Return the [X, Y] coordinate for the center point of the cell that contains the specified text.  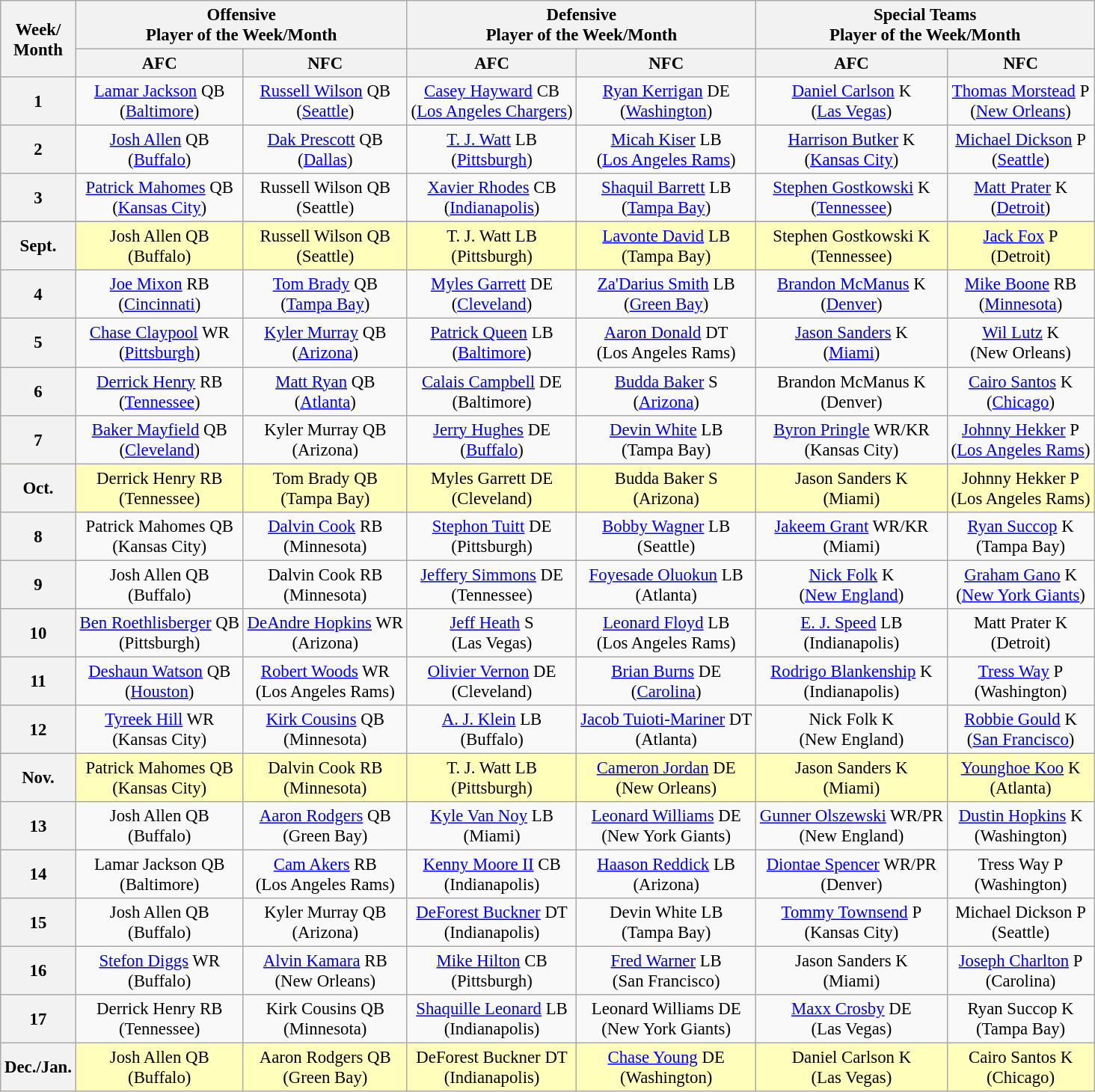
OffensivePlayer of the Week/Month [241, 25]
DefensivePlayer of the Week/Month [581, 25]
17 [38, 1019]
Alvin Kamara RB(New Orleans) [325, 971]
Casey Hayward CB(Los Angeles Chargers) [492, 102]
Calais Campbell DE(Baltimore) [492, 392]
Chase Claypool WR(Pittsburgh) [159, 343]
3 [38, 197]
Kyle Van Noy LB(Miami) [492, 826]
Foyesade Oluokun LB(Atlanta) [666, 585]
DeAndre Hopkins WR(Arizona) [325, 633]
Nov. [38, 778]
Aaron Donald DT(Los Angeles Rams) [666, 343]
8 [38, 536]
Rodrigo Blankenship K(Indianapolis) [852, 681]
Fred Warner LB(San Francisco) [666, 971]
Patrick Queen LB(Baltimore) [492, 343]
A. J. Klein LB(Buffalo) [492, 730]
Ryan Kerrigan DE(Washington) [666, 102]
Jeff Heath S(Las Vegas) [492, 633]
Jakeem Grant WR/KR(Miami) [852, 536]
6 [38, 392]
9 [38, 585]
Tommy Townsend P(Kansas City) [852, 923]
E. J. Speed LB(Indianapolis) [852, 633]
Joe Mixon RB(Cincinnati) [159, 295]
Joseph Charlton P(Carolina) [1020, 971]
11 [38, 681]
Haason Reddick LB(Arizona) [666, 875]
Shaquil Barrett LB(Tampa Bay) [666, 197]
7 [38, 440]
Shaquille Leonard LB(Indianapolis) [492, 1019]
1 [38, 102]
Tyreek Hill WR(Kansas City) [159, 730]
Michael Dickson P (Seattle) [1020, 150]
Stephon Tuitt DE(Pittsburgh) [492, 536]
Jeffery Simmons DE(Tennessee) [492, 585]
Olivier Vernon DE(Cleveland) [492, 681]
Robbie Gould K(San Francisco) [1020, 730]
Stefon Diggs WR(Buffalo) [159, 971]
Za'Darius Smith LB(Green Bay) [666, 295]
10 [38, 633]
Dustin Hopkins K(Washington) [1020, 826]
Ben Roethlisberger QB(Pittsburgh) [159, 633]
Chase Young DE(Washington) [666, 1068]
Bobby Wagner LB(Seattle) [666, 536]
Mike Boone RB(Minnesota) [1020, 295]
Mike Hilton CB(Pittsburgh) [492, 971]
Dak Prescott QB(Dallas) [325, 150]
2 [38, 150]
Maxx Crosby DE(Las Vegas) [852, 1019]
Robert Woods WR(Los Angeles Rams) [325, 681]
14 [38, 875]
Special TeamsPlayer of the Week/Month [925, 25]
Thomas Morstead P(New Orleans) [1020, 102]
Wil Lutz K(New Orleans) [1020, 343]
Younghoe Koo K(Atlanta) [1020, 778]
12 [38, 730]
Week/Month [38, 39]
13 [38, 826]
Oct. [38, 488]
Byron Pringle WR/KR(Kansas City) [852, 440]
Xavier Rhodes CB(Indianapolis) [492, 197]
Jack Fox P(Detroit) [1020, 247]
Diontae Spencer WR/PR(Denver) [852, 875]
Micah Kiser LB(Los Angeles Rams) [666, 150]
Cameron Jordan DE(New Orleans) [666, 778]
Jacob Tuioti-Mariner DT(Atlanta) [666, 730]
5 [38, 343]
4 [38, 295]
16 [38, 971]
Matt Ryan QB(Atlanta) [325, 392]
Jerry Hughes DE(Buffalo) [492, 440]
15 [38, 923]
Leonard Floyd LB(Los Angeles Rams) [666, 633]
Graham Gano K(New York Giants) [1020, 585]
Lavonte David LB(Tampa Bay) [666, 247]
Harrison Butker K(Kansas City) [852, 150]
Kenny Moore II CB(Indianapolis) [492, 875]
Deshaun Watson QB(Houston) [159, 681]
Michael Dickson P(Seattle) [1020, 923]
Sept. [38, 247]
Cam Akers RB(Los Angeles Rams) [325, 875]
Baker Mayfield QB(Cleveland) [159, 440]
Dec./Jan. [38, 1068]
Gunner Olszewski WR/PR(New England) [852, 826]
Brian Burns DE(Carolina) [666, 681]
